Scan for the cell matching the given text and deliver its [x, y] coordinate at center. 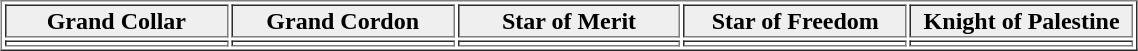
Star of Freedom [796, 20]
Grand Cordon [342, 20]
Star of Merit [568, 20]
Knight of Palestine [1022, 20]
Grand Collar [116, 20]
